Scan for the cell matching the given text and deliver its (X, Y) coordinate at center. 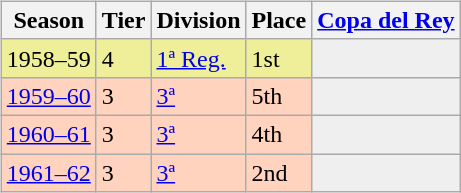
Tier (124, 20)
Season (48, 20)
Place (279, 20)
1959–60 (48, 96)
4th (279, 134)
4 (124, 58)
1958–59 (48, 58)
5th (279, 96)
1960–61 (48, 134)
1ª Reg. (198, 58)
2nd (279, 173)
Copa del Rey (386, 20)
Division (198, 20)
1961–62 (48, 173)
1st (279, 58)
